Determine the [X, Y] coordinate at the center of the cell enclosing the given text.  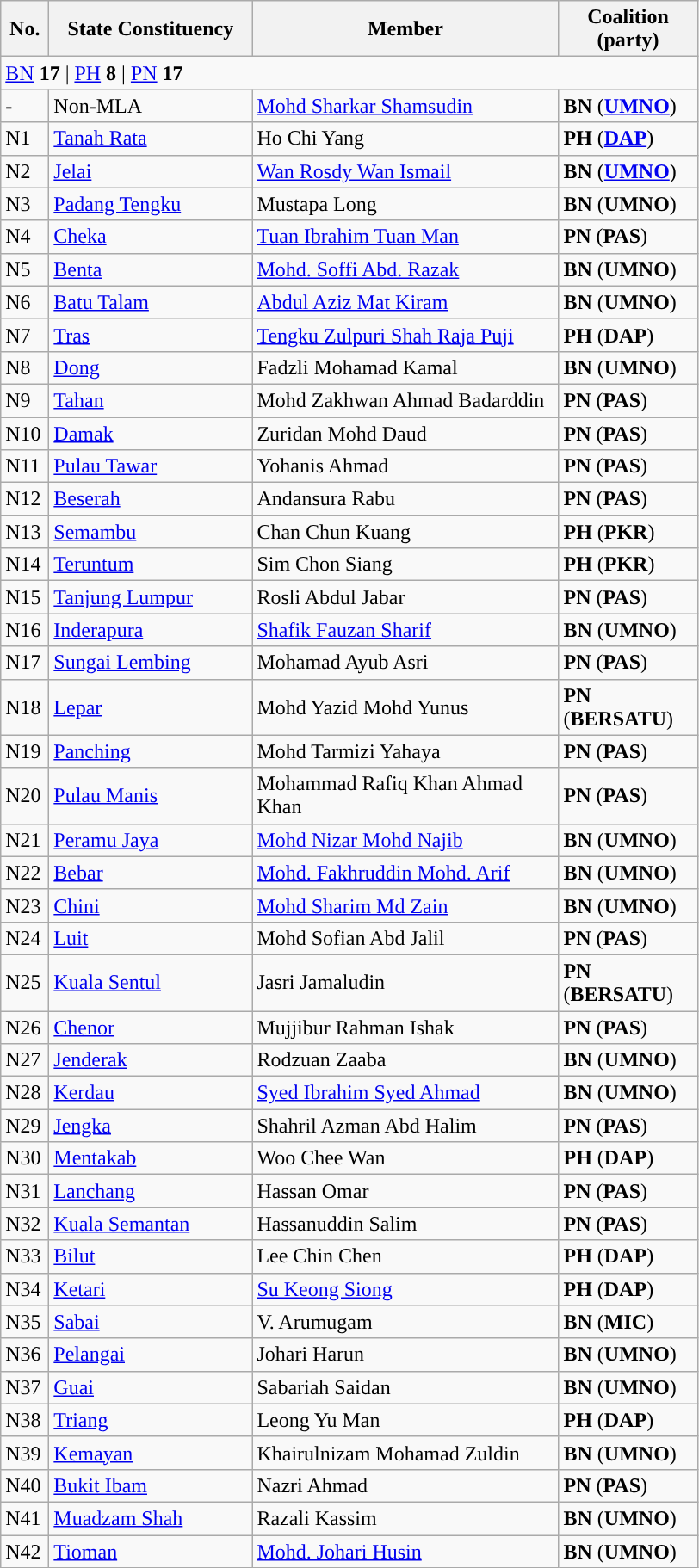
Beserah [151, 499]
Sim Chon Siang [405, 565]
N36 [25, 1355]
Semambu [151, 532]
N37 [25, 1387]
N6 [25, 302]
N7 [25, 335]
N21 [25, 840]
Rosli Abdul Jabar [405, 597]
Mohd. Soffi Abd. Razak [405, 269]
Mohd Sofian Abd Jalil [405, 938]
Abdul Aziz Mat Kiram [405, 302]
Triang [151, 1420]
No. [25, 29]
Ho Chi Yang [405, 139]
State Constituency [151, 29]
BN 17 | PH 8 | PN 17 [349, 73]
Lee Chin Chen [405, 1256]
Tanah Rata [151, 139]
Lepar [151, 707]
Kuala Semantan [151, 1224]
Muadzam Shah [151, 1518]
Syed Ibrahim Syed Ahmad [405, 1093]
N35 [25, 1322]
Yohanis Ahmad [405, 466]
Chan Chun Kuang [405, 532]
Woo Chee Wan [405, 1158]
N9 [25, 400]
Kerdau [151, 1093]
N11 [25, 466]
N5 [25, 269]
N20 [25, 795]
- [25, 106]
N18 [25, 707]
Leong Yu Man [405, 1420]
N19 [25, 751]
N12 [25, 499]
N1 [25, 139]
Tuan Ibrahim Tuan Man [405, 237]
N31 [25, 1191]
N17 [25, 663]
Tengku Zulpuri Shah Raja Puji [405, 335]
Pulau Tawar [151, 466]
Wan Rosdy Wan Ismail [405, 171]
N30 [25, 1158]
Tioman [151, 1552]
Cheka [151, 237]
BN (MIC) [628, 1322]
N3 [25, 204]
Jelai [151, 171]
Shahril Azman Abd Halim [405, 1126]
N38 [25, 1420]
Johari Harun [405, 1355]
N14 [25, 565]
Shafik Fauzan Sharif [405, 630]
N22 [25, 873]
Mohd. Fakhruddin Mohd. Arif [405, 873]
Coalition (party) [628, 29]
N25 [25, 983]
Padang Tengku [151, 204]
N23 [25, 905]
N34 [25, 1289]
Mohd Zakhwan Ahmad Badarddin [405, 400]
Non-MLA [151, 106]
Zuridan Mohd Daud [405, 433]
Jenderak [151, 1060]
Mentakab [151, 1158]
Hassan Omar [405, 1191]
Teruntum [151, 565]
N8 [25, 367]
Dong [151, 367]
N10 [25, 433]
N33 [25, 1256]
Panching [151, 751]
Mohamad Ayub Asri [405, 663]
Mohd Yazid Mohd Yunus [405, 707]
Pulau Manis [151, 795]
N42 [25, 1552]
Mujjibur Rahman Ishak [405, 1027]
Member [405, 29]
Su Keong Siong [405, 1289]
Mohd Sharim Md Zain [405, 905]
Mohammad Rafiq Khan Ahmad Khan [405, 795]
N2 [25, 171]
Mustapa Long [405, 204]
N41 [25, 1518]
N26 [25, 1027]
Tras [151, 335]
Fadzli Mohamad Kamal [405, 367]
Luit [151, 938]
N16 [25, 630]
N15 [25, 597]
N27 [25, 1060]
V. Arumugam [405, 1322]
Sabai [151, 1322]
Khairulnizam Mohamad Zuldin [405, 1453]
N4 [25, 237]
Peramu Jaya [151, 840]
Chenor [151, 1027]
N29 [25, 1126]
Batu Talam [151, 302]
Bilut [151, 1256]
Bebar [151, 873]
Guai [151, 1387]
N40 [25, 1485]
Lanchang [151, 1191]
Pelangai [151, 1355]
Chini [151, 905]
Sabariah Saidan [405, 1387]
Benta [151, 269]
Damak [151, 433]
N13 [25, 532]
Inderapura [151, 630]
Bukit Ibam [151, 1485]
Razali Kassim [405, 1518]
Sungai Lembing [151, 663]
Tanjung Lumpur [151, 597]
Tahan [151, 400]
Rodzuan Zaaba [405, 1060]
Kemayan [151, 1453]
Nazri Ahmad [405, 1485]
N39 [25, 1453]
Mohd. Johari Husin [405, 1552]
N24 [25, 938]
Hassanuddin Salim [405, 1224]
Mohd Sharkar Shamsudin [405, 106]
N32 [25, 1224]
Ketari [151, 1289]
Jengka [151, 1126]
Mohd Tarmizi Yahaya [405, 751]
N28 [25, 1093]
Jasri Jamaludin [405, 983]
Andansura Rabu [405, 499]
Mohd Nizar Mohd Najib [405, 840]
Kuala Sentul [151, 983]
